Capture the cell that displays the provided text and extract its [X, Y] central coordinate. 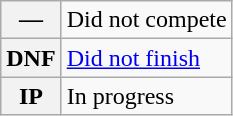
Did not compete [146, 20]
DNF [31, 58]
Did not finish [146, 58]
— [31, 20]
In progress [146, 96]
IP [31, 96]
